Find where the given text appears and provide that cell's center as (X, Y) coordinate. 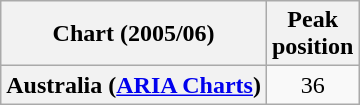
36 (312, 85)
Peakposition (312, 34)
Australia (ARIA Charts) (134, 85)
Chart (2005/06) (134, 34)
